Return the (X, Y) coordinate for the center point of the cell that contains the specified text.  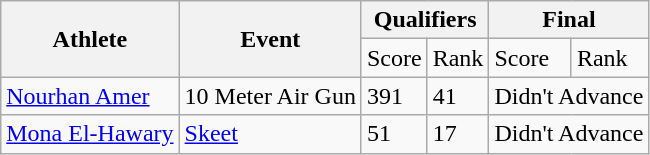
Nourhan Amer (90, 96)
Qualifiers (424, 20)
391 (394, 96)
Mona El-Hawary (90, 134)
Athlete (90, 39)
Final (569, 20)
10 Meter Air Gun (270, 96)
41 (458, 96)
17 (458, 134)
Event (270, 39)
Skeet (270, 134)
51 (394, 134)
